Locate the cell with the specified text and output its (X, Y) center coordinate. 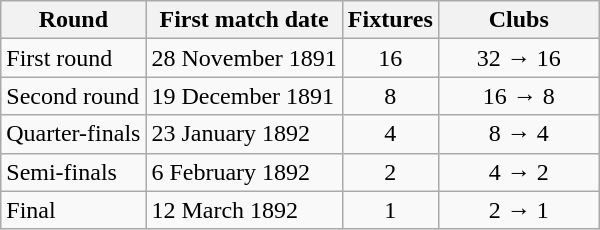
Quarter-finals (74, 134)
Second round (74, 96)
Round (74, 20)
32 → 16 (518, 58)
Final (74, 210)
12 March 1892 (244, 210)
16 → 8 (518, 96)
8 → 4 (518, 134)
Fixtures (390, 20)
28 November 1891 (244, 58)
19 December 1891 (244, 96)
6 February 1892 (244, 172)
First match date (244, 20)
2 (390, 172)
2 → 1 (518, 210)
Semi-finals (74, 172)
23 January 1892 (244, 134)
First round (74, 58)
8 (390, 96)
Clubs (518, 20)
1 (390, 210)
4 → 2 (518, 172)
4 (390, 134)
16 (390, 58)
